Return the (X, Y) coordinate for the center point of the cell that contains the specified text.  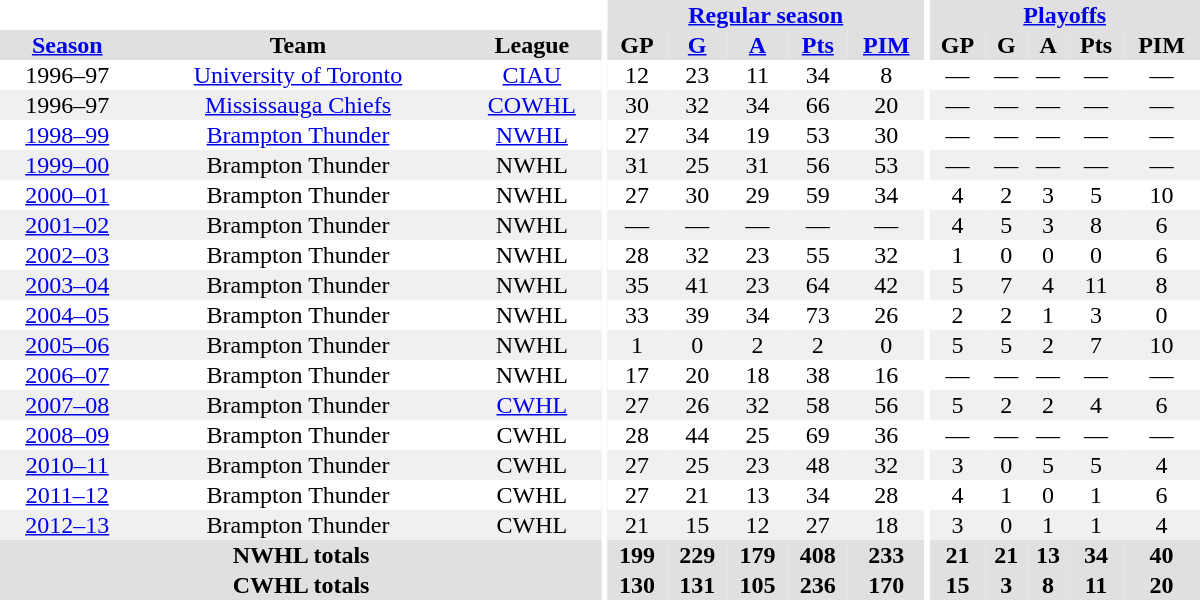
2010–11 (68, 465)
2007–08 (68, 405)
105 (757, 585)
408 (818, 555)
Regular season (766, 15)
1999–00 (68, 165)
Mississauga Chiefs (298, 105)
233 (886, 555)
36 (886, 435)
58 (818, 405)
59 (818, 195)
2011–12 (68, 495)
League (532, 45)
2002–03 (68, 255)
CWHL totals (301, 585)
130 (637, 585)
2004–05 (68, 315)
42 (886, 285)
41 (697, 285)
Season (68, 45)
55 (818, 255)
69 (818, 435)
NWHL totals (301, 555)
CIAU (532, 75)
236 (818, 585)
2006–07 (68, 375)
2001–02 (68, 225)
40 (1162, 555)
2012–13 (68, 525)
19 (757, 135)
2000–01 (68, 195)
38 (818, 375)
COWHL (532, 105)
39 (697, 315)
1998–99 (68, 135)
131 (697, 585)
2003–04 (68, 285)
2008–09 (68, 435)
229 (697, 555)
33 (637, 315)
Playoffs (1064, 15)
73 (818, 315)
University of Toronto (298, 75)
66 (818, 105)
Team (298, 45)
29 (757, 195)
170 (886, 585)
35 (637, 285)
199 (637, 555)
64 (818, 285)
17 (637, 375)
44 (697, 435)
16 (886, 375)
2005–06 (68, 345)
179 (757, 555)
48 (818, 465)
